Determine the (X, Y) coordinate at the center of the cell enclosing the given text.  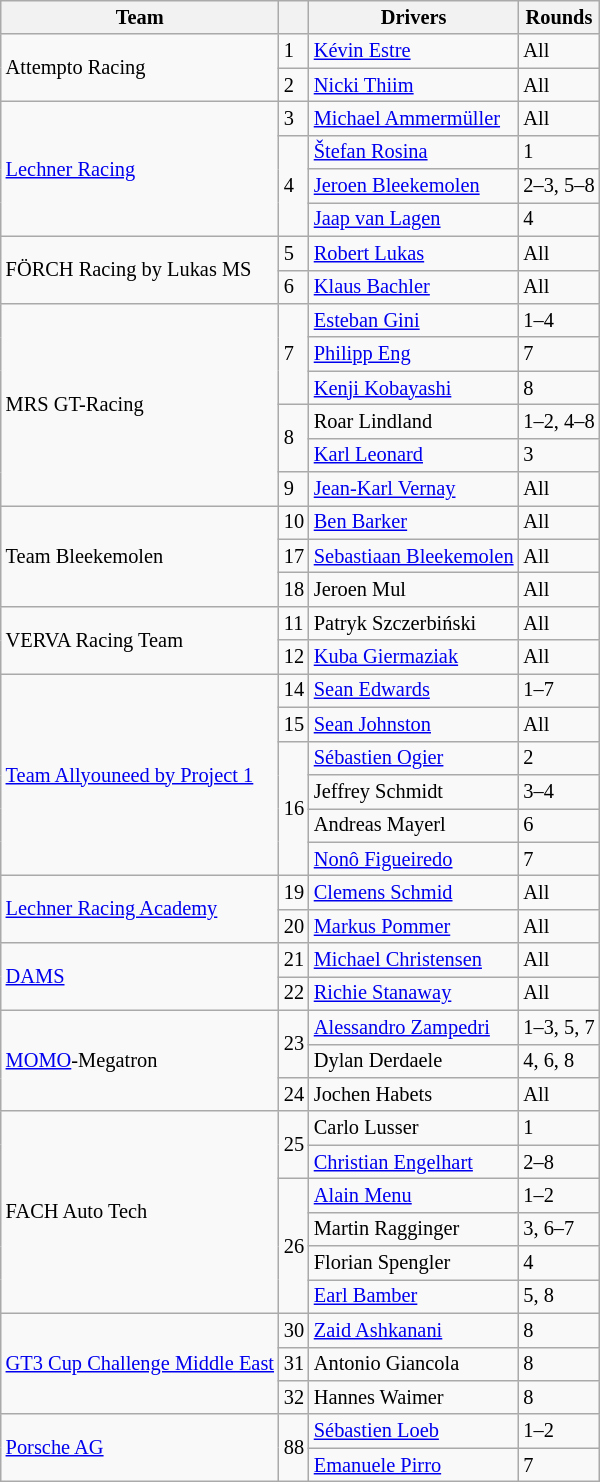
2–8 (558, 1162)
Team Bleekemolen (140, 556)
5, 8 (558, 1296)
25 (294, 1144)
Antonio Giancola (414, 1364)
Philipp Eng (414, 354)
31 (294, 1364)
Team (140, 17)
Michael Ammermüller (414, 118)
Sean Johnston (414, 724)
Lechner Racing (140, 168)
MRS GT-Racing (140, 404)
Zaid Ashkanani (414, 1330)
Kévin Estre (414, 51)
Kuba Giermaziak (414, 657)
Porsche AG (140, 1448)
FÖRCH Racing by Lukas MS (140, 270)
Ben Barker (414, 522)
Richie Stanaway (414, 993)
Carlo Lusser (414, 1128)
Dylan Derdaele (414, 1061)
18 (294, 589)
Attempto Racing (140, 68)
1–7 (558, 690)
1–2, 4–8 (558, 421)
Jeffrey Schmidt (414, 791)
26 (294, 1246)
14 (294, 690)
Sebastiaan Bleekemolen (414, 556)
Martin Ragginger (414, 1229)
Florian Spengler (414, 1263)
FACH Auto Tech (140, 1212)
32 (294, 1397)
21 (294, 960)
Alain Menu (414, 1195)
Rounds (558, 17)
GT3 Cup Challenge Middle East (140, 1364)
Kenji Kobayashi (414, 388)
17 (294, 556)
1–4 (558, 320)
Markus Pommer (414, 926)
Nonô Figueiredo (414, 859)
5 (294, 253)
Jeroen Mul (414, 589)
Jean-Karl Vernay (414, 489)
22 (294, 993)
Team Allyouneed by Project 1 (140, 774)
88 (294, 1448)
15 (294, 724)
3, 6–7 (558, 1229)
10 (294, 522)
12 (294, 657)
Earl Bamber (414, 1296)
Andreas Mayerl (414, 825)
Sean Edwards (414, 690)
Nicki Thiim (414, 85)
DAMS (140, 976)
Sébastien Ogier (414, 758)
Clemens Schmid (414, 892)
Jochen Habets (414, 1094)
Sébastien Loeb (414, 1431)
Alessandro Zampedri (414, 1027)
VERVA Racing Team (140, 640)
MOMO-Megatron (140, 1060)
11 (294, 623)
16 (294, 808)
Štefan Rosina (414, 152)
1–3, 5, 7 (558, 1027)
Jeroen Bleekemolen (414, 186)
Klaus Bachler (414, 287)
Roar Lindland (414, 421)
Christian Engelhart (414, 1162)
Hannes Waimer (414, 1397)
19 (294, 892)
Jaap van Lagen (414, 219)
9 (294, 489)
Robert Lukas (414, 253)
2–3, 5–8 (558, 186)
24 (294, 1094)
30 (294, 1330)
Drivers (414, 17)
4, 6, 8 (558, 1061)
Lechner Racing Academy (140, 908)
20 (294, 926)
Patryk Szczerbiński (414, 623)
Esteban Gini (414, 320)
Emanuele Pirro (414, 1465)
Karl Leonard (414, 455)
Michael Christensen (414, 960)
23 (294, 1044)
3–4 (558, 791)
